Return (X, Y) of the center of cell containing provided text 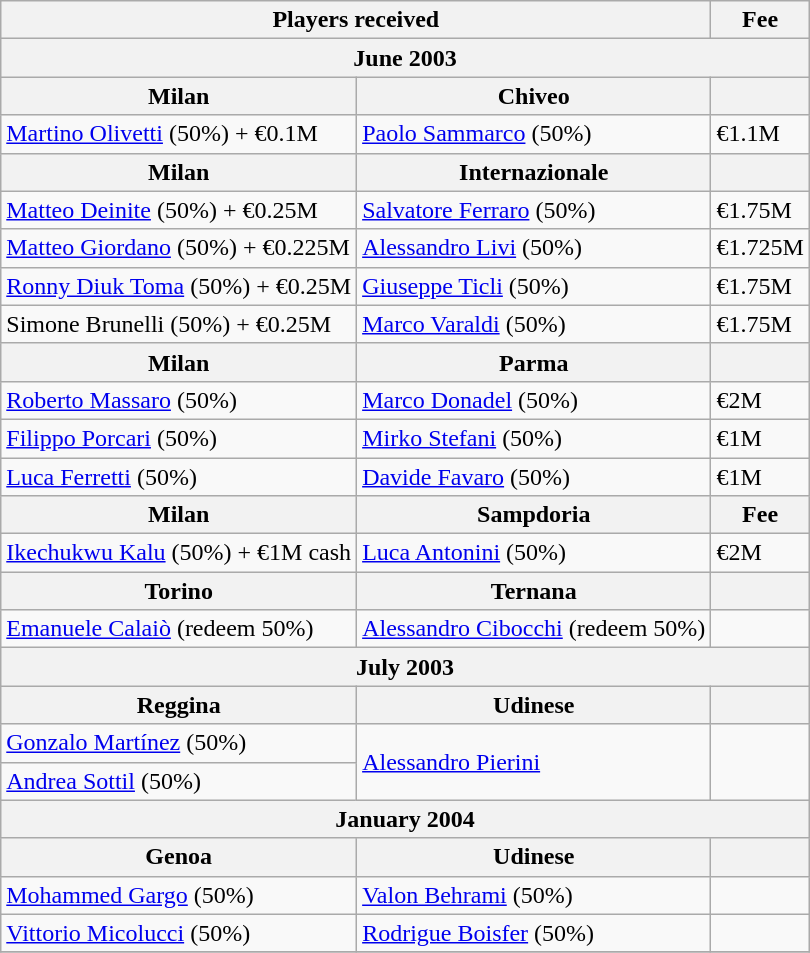
Luca Antonini (50%) (534, 553)
Ikechukwu Kalu (50%) + €1M cash (179, 553)
Roberto Massaro (50%) (179, 400)
Filippo Porcari (50%) (179, 438)
Reggina (179, 705)
Alessandro Cibocchi (redeem 50%) (534, 629)
€1.725M (760, 248)
€1.1M (760, 134)
Davide Favaro (50%) (534, 477)
Vittorio Micolucci (50%) (179, 933)
Mohammed Gargo (50%) (179, 895)
Internazionale (534, 172)
Giuseppe Ticli (50%) (534, 286)
Parma (534, 362)
Simone Brunelli (50%) + €0.25M (179, 324)
Marco Donadel (50%) (534, 400)
Players received (356, 20)
Alessandro Livi (50%) (534, 248)
Mirko Stefani (50%) (534, 438)
Luca Ferretti (50%) (179, 477)
Torino (179, 591)
Paolo Sammarco (50%) (534, 134)
Andrea Sottil (50%) (179, 781)
January 2004 (406, 819)
Valon Behrami (50%) (534, 895)
Martino Olivetti (50%) + €0.1M (179, 134)
Emanuele Calaiò (redeem 50%) (179, 629)
Marco Varaldi (50%) (534, 324)
Ronny Diuk Toma (50%) + €0.25M (179, 286)
Chiveo (534, 96)
Alessandro Pierini (534, 762)
Gonzalo Martínez (50%) (179, 743)
Ternana (534, 591)
June 2003 (406, 58)
Salvatore Ferraro (50%) (534, 210)
Genoa (179, 857)
Sampdoria (534, 515)
Rodrigue Boisfer (50%) (534, 933)
July 2003 (406, 667)
Matteo Deinite (50%) + €0.25M (179, 210)
Matteo Giordano (50%) + €0.225M (179, 248)
